Capture the cell that displays the provided text and extract its (x, y) central coordinate. 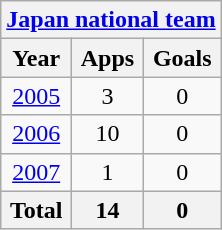
10 (108, 134)
Apps (108, 58)
2007 (36, 172)
2005 (36, 96)
Japan national team (111, 20)
Year (36, 58)
14 (108, 210)
Goals (182, 58)
Total (36, 210)
3 (108, 96)
1 (108, 172)
2006 (36, 134)
